Locate the cell with the specified text and output its (X, Y) center coordinate. 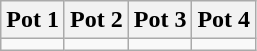
Pot 4 (224, 20)
Pot 2 (96, 20)
Pot 1 (33, 20)
Pot 3 (160, 20)
